Return the (X, Y) coordinate for the center point of the cell that contains the specified text.  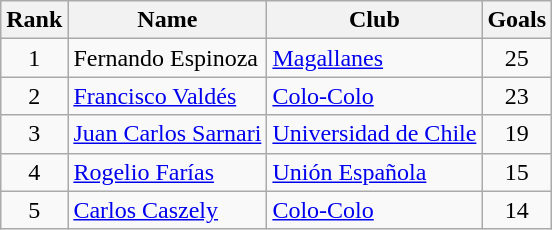
Magallanes (374, 58)
25 (517, 58)
Name (168, 20)
Juan Carlos Sarnari (168, 134)
4 (34, 172)
2 (34, 96)
Fernando Espinoza (168, 58)
Rank (34, 20)
15 (517, 172)
3 (34, 134)
1 (34, 58)
Goals (517, 20)
14 (517, 210)
Rogelio Farías (168, 172)
Carlos Caszely (168, 210)
Francisco Valdés (168, 96)
19 (517, 134)
5 (34, 210)
Universidad de Chile (374, 134)
Club (374, 20)
Unión Española (374, 172)
23 (517, 96)
